Pinpoint the cell where the given text exists, returning its [x, y] midpoint coordinate. 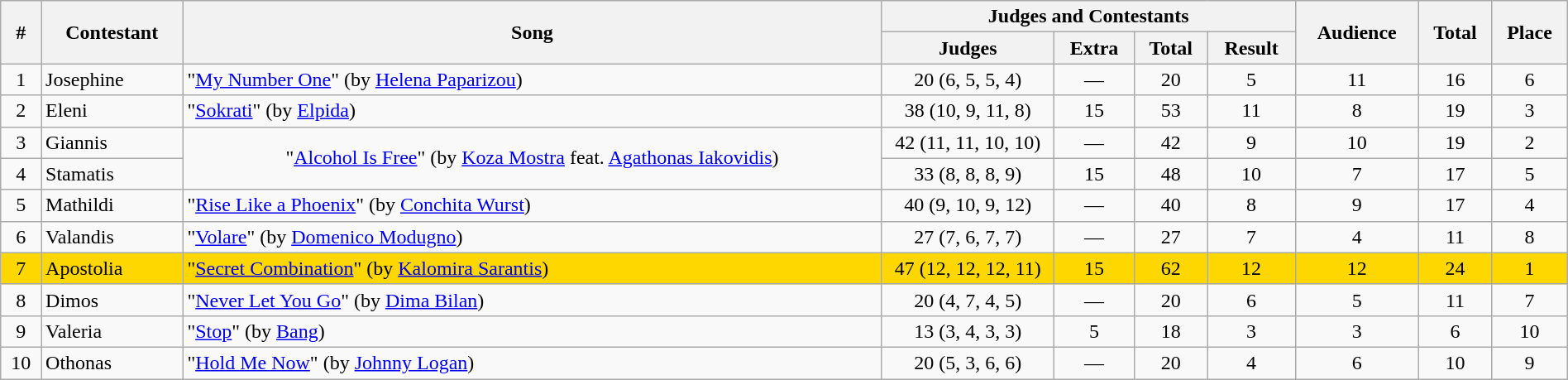
Dimos [112, 300]
Mathildi [112, 205]
27 (7, 6, 7, 7) [968, 237]
24 [1455, 268]
42 (11, 11, 10, 10) [968, 142]
Result [1251, 48]
"Volare" (by Domenico Modugno) [533, 237]
40 (9, 10, 9, 12) [968, 205]
Judges [968, 48]
Valandis [112, 237]
"Hold Me Now" (by Johnny Logan) [533, 363]
Judges and Contestants [1088, 17]
47 (12, 12, 12, 11) [968, 268]
Othonas [112, 363]
"Rise Like a Phoenix" (by Conchita Wurst) [533, 205]
Song [533, 32]
"My Number One" (by Helena Paparizou) [533, 79]
Valeria [112, 331]
"Secret Combination" (by Kalomira Sarantis) [533, 268]
Extra [1093, 48]
"Stop" (by Bang) [533, 331]
42 [1170, 142]
38 (10, 9, 11, 8) [968, 111]
33 (8, 8, 8, 9) [968, 174]
# [22, 32]
Stamatis [112, 174]
13 (3, 4, 3, 3) [968, 331]
Josephine [112, 79]
20 (4, 7, 4, 5) [968, 300]
62 [1170, 268]
Contestant [112, 32]
27 [1170, 237]
20 (6, 5, 5, 4) [968, 79]
Giannis [112, 142]
Eleni [112, 111]
"Alcohol Is Free" (by Koza Mostra feat. Agathonas Iakovidis) [533, 158]
53 [1170, 111]
Audience [1356, 32]
Apostolia [112, 268]
"Never Let You Go" (by Dima Bilan) [533, 300]
48 [1170, 174]
20 (5, 3, 6, 6) [968, 363]
40 [1170, 205]
16 [1455, 79]
Place [1530, 32]
18 [1170, 331]
"Sokrati" (by Elpida) [533, 111]
